Output the [x, y] coordinate of the center of the cell containing the given text.  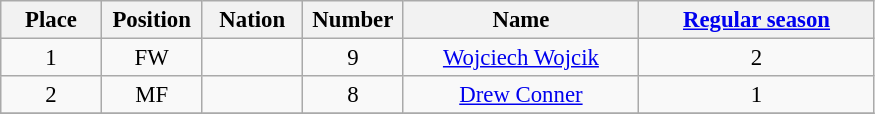
Place [52, 20]
Nation [252, 20]
Number [354, 20]
Name [521, 20]
FW [152, 58]
Wojciech Wojcik [521, 58]
8 [354, 95]
MF [152, 95]
Drew Conner [521, 95]
Position [152, 20]
Regular season [757, 20]
9 [354, 58]
